Return [x, y] of the center of cell containing provided text 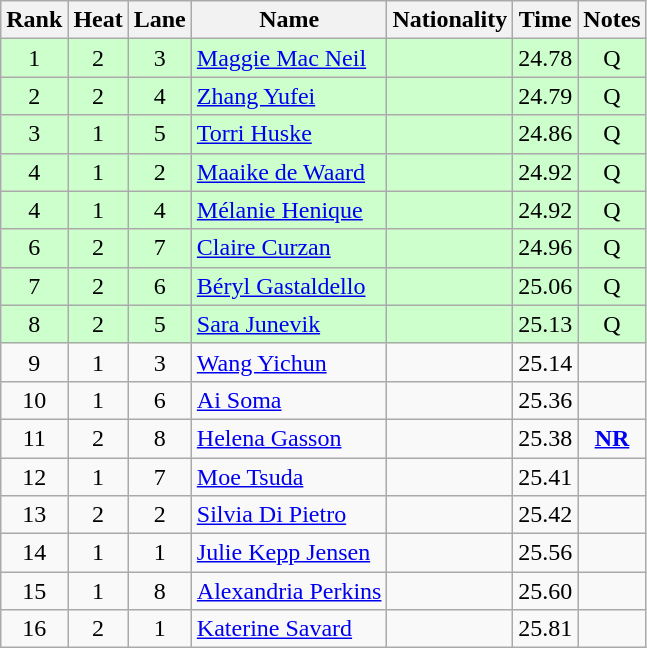
Heat [98, 20]
15 [34, 591]
Katerine Savard [289, 629]
Claire Curzan [289, 248]
Zhang Yufei [289, 96]
Rank [34, 20]
Sara Junevik [289, 324]
Helena Gasson [289, 438]
Name [289, 20]
Silvia Di Pietro [289, 515]
Time [546, 20]
24.86 [546, 134]
24.96 [546, 248]
Ai Soma [289, 400]
24.78 [546, 58]
Julie Kepp Jensen [289, 553]
Maggie Mac Neil [289, 58]
16 [34, 629]
Lane [160, 20]
Mélanie Henique [289, 210]
25.41 [546, 477]
25.81 [546, 629]
Wang Yichun [289, 362]
25.13 [546, 324]
25.06 [546, 286]
13 [34, 515]
25.38 [546, 438]
25.14 [546, 362]
25.60 [546, 591]
Moe Tsuda [289, 477]
10 [34, 400]
NR [612, 438]
25.56 [546, 553]
Nationality [450, 20]
25.42 [546, 515]
24.79 [546, 96]
14 [34, 553]
Torri Huske [289, 134]
Maaike de Waard [289, 172]
Alexandria Perkins [289, 591]
25.36 [546, 400]
12 [34, 477]
9 [34, 362]
Notes [612, 20]
11 [34, 438]
Béryl Gastaldello [289, 286]
